Extract the [x, y] coordinate from the center of the cell holding the provided text.  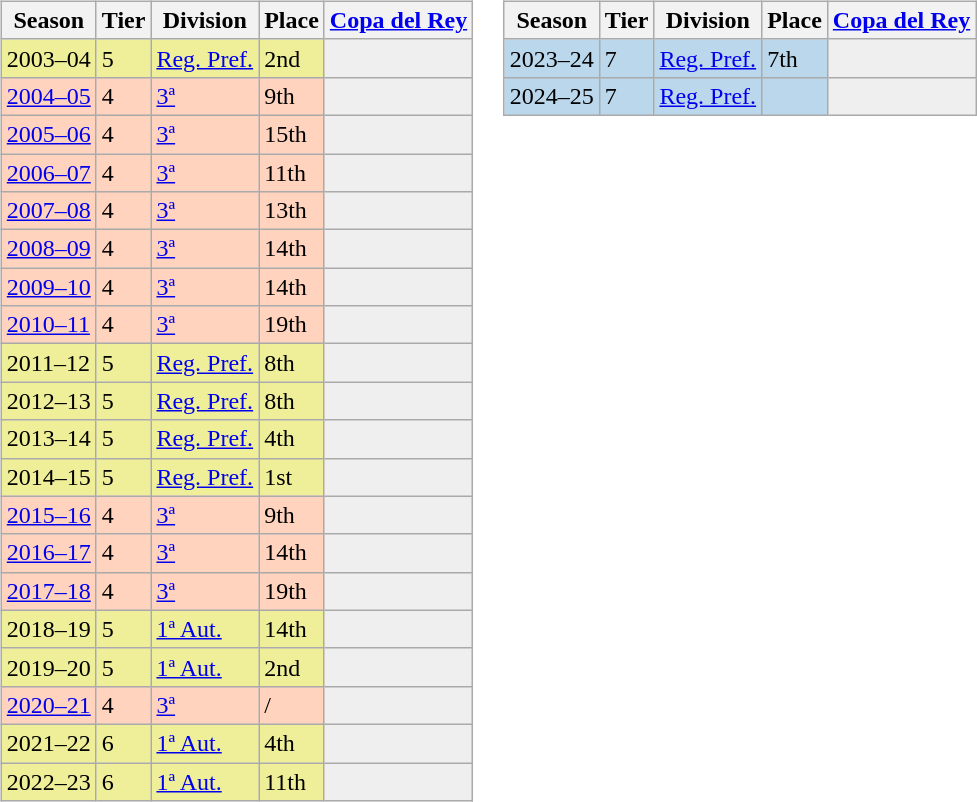
15th [292, 134]
2003–04 [48, 58]
2022–23 [48, 781]
2008–09 [48, 249]
2015–16 [48, 515]
2018–19 [48, 629]
2016–17 [48, 553]
2005–06 [48, 134]
2024–25 [552, 96]
2012–13 [48, 401]
2019–20 [48, 667]
2007–08 [48, 211]
2006–07 [48, 173]
2004–05 [48, 96]
2020–21 [48, 705]
2011–12 [48, 363]
2013–14 [48, 439]
13th [292, 211]
7th [795, 58]
2009–10 [48, 287]
2014–15 [48, 477]
/ [292, 705]
1st [292, 477]
2010–11 [48, 325]
2017–18 [48, 591]
2021–22 [48, 743]
2023–24 [552, 58]
